Return [X, Y] of the center of cell containing provided text 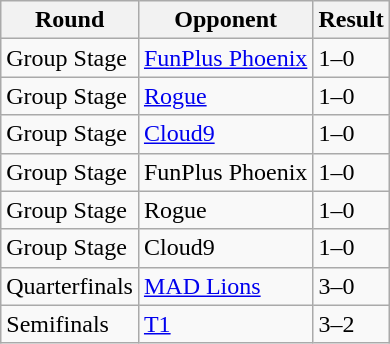
3–0 [351, 286]
Round [70, 20]
T1 [225, 324]
3–2 [351, 324]
Semifinals [70, 324]
Result [351, 20]
Quarterfinals [70, 286]
MAD Lions [225, 286]
Opponent [225, 20]
